Find where the given text appears and provide that cell's center as [X, Y] coordinate. 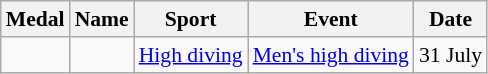
Men's high diving [331, 55]
Event [331, 19]
Name [102, 19]
Medal [36, 19]
Date [450, 19]
Sport [191, 19]
High diving [191, 55]
31 July [450, 55]
